Search for the cell housing the specified text and yield its [X, Y] center coordinate. 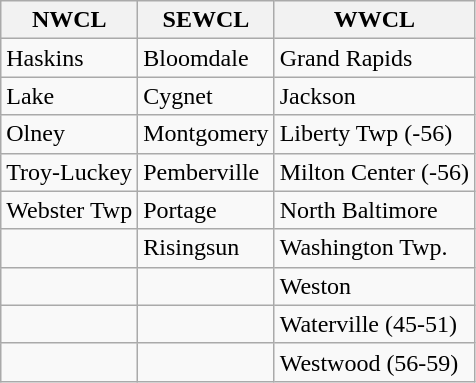
Milton Center (-56) [374, 172]
Westwood (56-59) [374, 362]
Pemberville [206, 172]
Webster Twp [70, 210]
Jackson [374, 96]
SEWCL [206, 20]
North Baltimore [374, 210]
Olney [70, 134]
Grand Rapids [374, 58]
Weston [374, 286]
Liberty Twp (-56) [374, 134]
Haskins [70, 58]
Risingsun [206, 248]
Montgomery [206, 134]
Cygnet [206, 96]
Waterville (45-51) [374, 324]
Portage [206, 210]
Lake [70, 96]
Bloomdale [206, 58]
Troy-Luckey [70, 172]
WWCL [374, 20]
Washington Twp. [374, 248]
NWCL [70, 20]
